Locate the cell with the specified text and output its [X, Y] center coordinate. 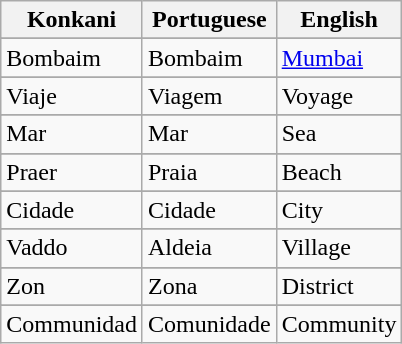
English [339, 20]
Praer [72, 172]
Aldeia [209, 248]
Comunidade [209, 324]
Portuguese [209, 20]
Beach [339, 172]
Communidad [72, 324]
Village [339, 248]
Viaje [72, 96]
Vaddo [72, 248]
Zon [72, 286]
Konkani [72, 20]
Praia [209, 172]
Sea [339, 134]
Community [339, 324]
District [339, 286]
Mumbai [339, 58]
Viagem [209, 96]
Zona [209, 286]
City [339, 210]
Voyage [339, 96]
